From the cell containing the given text, extract its center point as [x, y] coordinate. 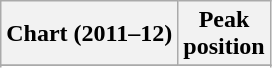
Chart (2011–12) [90, 34]
Peakposition [224, 34]
